Detect which cell encompasses the target text, then output its (x, y) center coordinate. 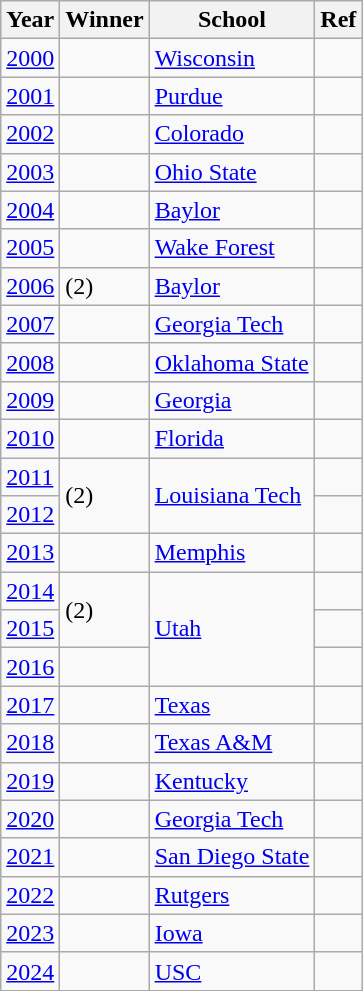
Wake Forest (232, 248)
2012 (30, 515)
2002 (30, 134)
Georgia (232, 400)
Winner (104, 20)
USC (232, 971)
Kentucky (232, 781)
2003 (30, 172)
Ohio State (232, 172)
School (232, 20)
2004 (30, 210)
2001 (30, 96)
2023 (30, 933)
Utah (232, 629)
Memphis (232, 553)
Florida (232, 438)
2014 (30, 591)
2021 (30, 857)
Iowa (232, 933)
2019 (30, 781)
Rutgers (232, 895)
Colorado (232, 134)
Texas A&M (232, 743)
Texas (232, 705)
2009 (30, 400)
San Diego State (232, 857)
2006 (30, 286)
2008 (30, 362)
2010 (30, 438)
2020 (30, 819)
Louisiana Tech (232, 496)
2018 (30, 743)
2022 (30, 895)
Ref (338, 20)
2017 (30, 705)
2024 (30, 971)
Oklahoma State (232, 362)
2013 (30, 553)
2005 (30, 248)
2011 (30, 477)
2016 (30, 667)
Purdue (232, 96)
Year (30, 20)
2000 (30, 58)
Wisconsin (232, 58)
2007 (30, 324)
2015 (30, 629)
